Detect which cell encompasses the target text, then output its (x, y) center coordinate. 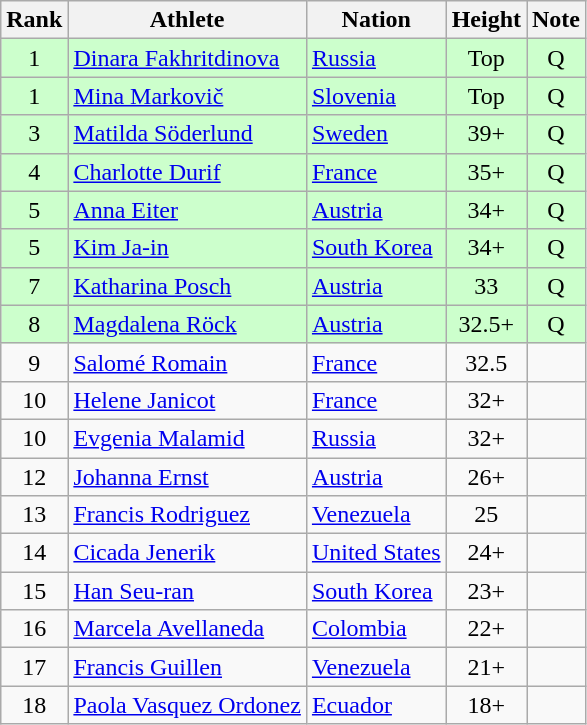
Francis Guillen (188, 667)
18 (34, 705)
24+ (486, 553)
33 (486, 286)
3 (34, 134)
32.5+ (486, 324)
Paola Vasquez Ordonez (188, 705)
15 (34, 591)
13 (34, 515)
Nation (376, 20)
Matilda Söderlund (188, 134)
8 (34, 324)
14 (34, 553)
Marcela Avellaneda (188, 629)
17 (34, 667)
Anna Eiter (188, 210)
Salomé Romain (188, 362)
Colombia (376, 629)
United States (376, 553)
Slovenia (376, 96)
16 (34, 629)
Mina Markovič (188, 96)
Evgenia Malamid (188, 438)
Dinara Fakhritdinova (188, 58)
Charlotte Durif (188, 172)
Height (486, 20)
39+ (486, 134)
Johanna Ernst (188, 477)
Magdalena Röck (188, 324)
26+ (486, 477)
Sweden (376, 134)
Cicada Jenerik (188, 553)
4 (34, 172)
Han Seu-ran (188, 591)
Kim Ja-in (188, 248)
Rank (34, 20)
9 (34, 362)
12 (34, 477)
22+ (486, 629)
7 (34, 286)
18+ (486, 705)
23+ (486, 591)
Note (556, 20)
Helene Janicot (188, 400)
21+ (486, 667)
Ecuador (376, 705)
25 (486, 515)
Katharina Posch (188, 286)
35+ (486, 172)
32.5 (486, 362)
Athlete (188, 20)
Francis Rodriguez (188, 515)
